Search for the cell housing the specified text and yield its [X, Y] center coordinate. 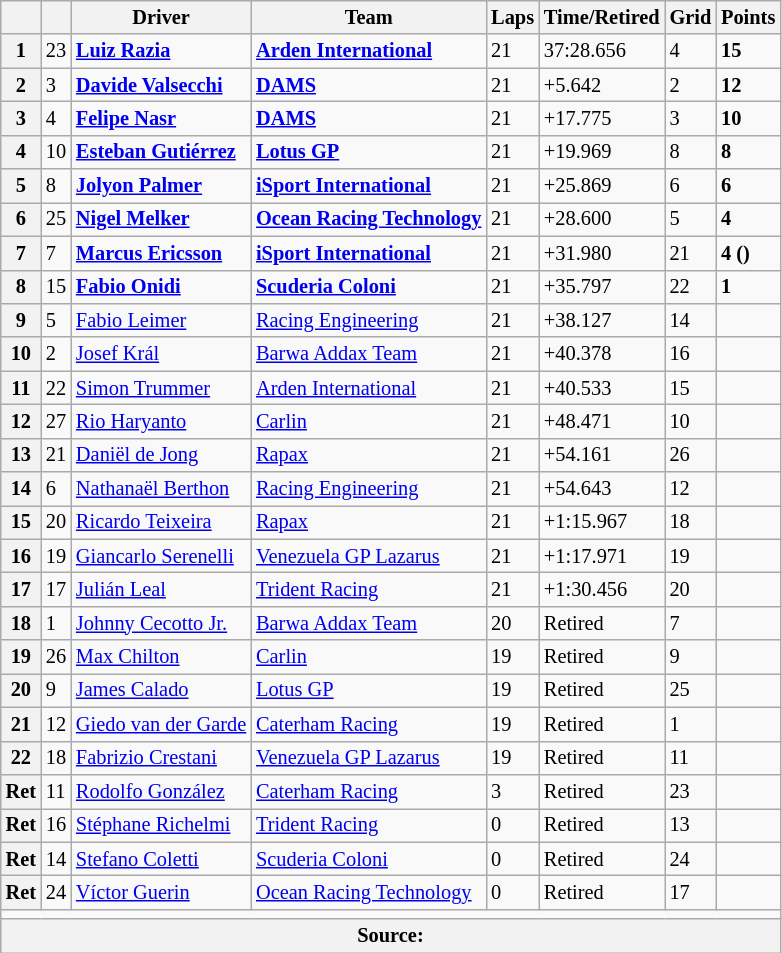
+35.797 [602, 287]
+17.775 [602, 118]
Giancarlo Serenelli [161, 556]
Josef Král [161, 354]
Esteban Gutiérrez [161, 152]
Julián Leal [161, 589]
Jolyon Palmer [161, 186]
+1:30.456 [602, 589]
+25.869 [602, 186]
Fabio Onidi [161, 287]
+48.471 [602, 421]
+28.600 [602, 219]
Team [368, 17]
Víctor Guerin [161, 892]
+19.969 [602, 152]
Giedo van der Garde [161, 724]
Laps [512, 17]
James Calado [161, 690]
Luiz Razia [161, 51]
Nathanaël Berthon [161, 489]
Felipe Nasr [161, 118]
+40.378 [602, 354]
Daniël de Jong [161, 455]
Johnny Cecotto Jr. [161, 623]
+5.642 [602, 85]
Max Chilton [161, 657]
4 () [748, 253]
Marcus Ericsson [161, 253]
Points [748, 17]
+54.161 [602, 455]
Time/Retired [602, 17]
Grid [691, 17]
Fabrizio Crestani [161, 758]
Nigel Melker [161, 219]
+1:17.971 [602, 556]
Fabio Leimer [161, 320]
27 [56, 421]
+38.127 [602, 320]
+54.643 [602, 489]
Ricardo Teixeira [161, 522]
Source: [390, 936]
Stéphane Richelmi [161, 825]
Davide Valsecchi [161, 85]
+1:15.967 [602, 522]
Driver [161, 17]
Simon Trummer [161, 388]
Stefano Coletti [161, 859]
+40.533 [602, 388]
Rio Haryanto [161, 421]
37:28.656 [602, 51]
+31.980 [602, 253]
Rodolfo González [161, 791]
